Capture the cell that displays the provided text and extract its [x, y] central coordinate. 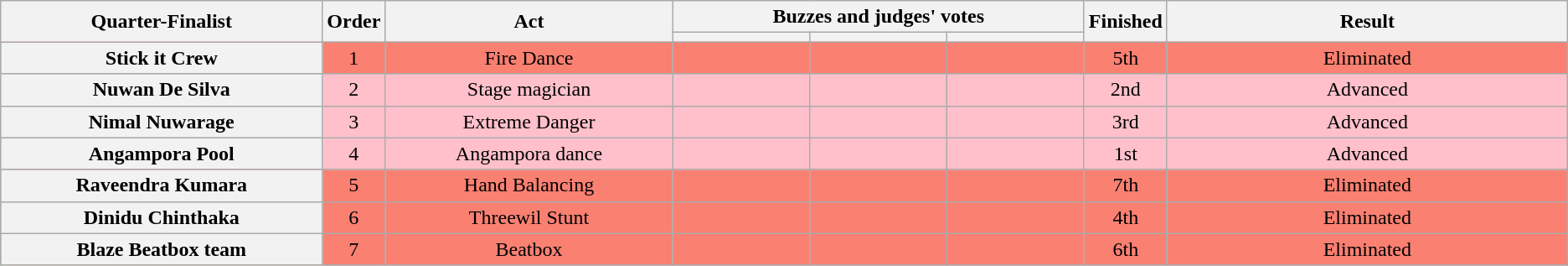
5th [1126, 58]
Angampora Pool [162, 154]
3rd [1126, 122]
7 [353, 249]
1st [1126, 154]
Quarter-Finalist [162, 22]
4th [1126, 217]
Stick it Crew [162, 58]
Act [529, 22]
Raveendra Kumara [162, 185]
Blaze Beatbox team [162, 249]
2nd [1126, 90]
Fire Dance [529, 58]
Buzzes and judges' votes [878, 17]
Finished [1126, 22]
3 [353, 122]
Angampora dance [529, 154]
7th [1126, 185]
Nimal Nuwarage [162, 122]
Beatbox [529, 249]
Order [353, 22]
6 [353, 217]
Nuwan De Silva [162, 90]
Result [1367, 22]
Extreme Danger [529, 122]
4 [353, 154]
2 [353, 90]
Stage magician [529, 90]
5 [353, 185]
1 [353, 58]
Threewil Stunt [529, 217]
Hand Balancing [529, 185]
6th [1126, 249]
Dinidu Chinthaka [162, 217]
